Provide the [x, y] coordinate of the cell's center where the given text is located.  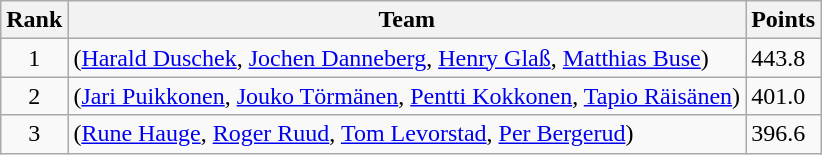
Team [407, 20]
(Rune Hauge, Roger Ruud, Tom Levorstad, Per Bergerud) [407, 134]
Rank [34, 20]
(Harald Duschek, Jochen Danneberg, Henry Glaß, Matthias Buse) [407, 58]
396.6 [784, 134]
Points [784, 20]
(Jari Puikkonen, Jouko Törmänen, Pentti Kokkonen, Tapio Räisänen) [407, 96]
443.8 [784, 58]
3 [34, 134]
1 [34, 58]
2 [34, 96]
401.0 [784, 96]
